From the cell containing the given text, extract its center point as [x, y] coordinate. 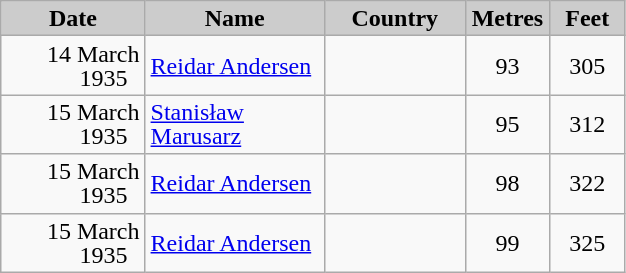
322 [588, 184]
Metres [507, 18]
Date [73, 18]
312 [588, 124]
325 [588, 242]
Country [394, 18]
95 [507, 124]
Stanisław Marusarz [234, 124]
Name [234, 18]
305 [588, 66]
14 March 1935 [73, 66]
98 [507, 184]
99 [507, 242]
Feet [588, 18]
93 [507, 66]
